Provide the [x, y] coordinate of the cell's center where the given text is located.  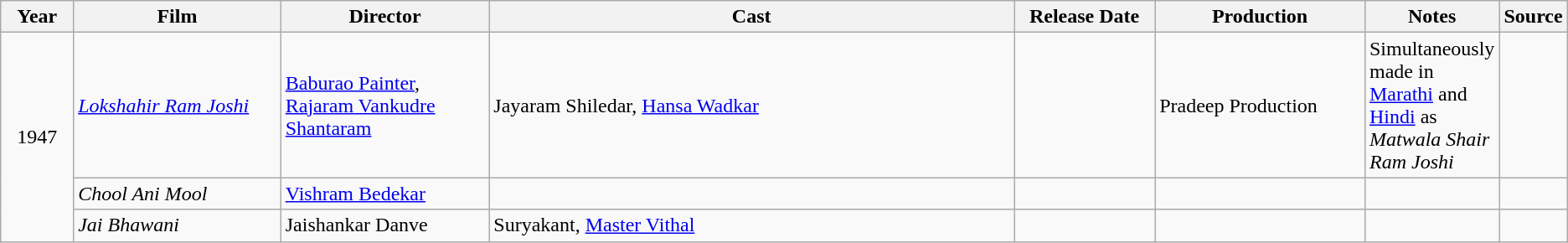
Source [1533, 17]
Jaishankar Danve [385, 225]
Lokshahir Ram Joshi [178, 106]
Jai Bhawani [178, 225]
Vishram Bedekar [385, 194]
Simultaneously made in Marathi and Hindi as Matwala Shair Ram Joshi [1431, 106]
Jayaram Shiledar, Hansa Wadkar [752, 106]
Chool Ani Mool [178, 194]
Year [37, 17]
Cast [752, 17]
Pradeep Production [1260, 106]
1947 [37, 137]
Notes [1431, 17]
Production [1260, 17]
Baburao Painter, Rajaram Vankudre Shantaram [385, 106]
Film [178, 17]
Release Date [1085, 17]
Suryakant, Master Vithal [752, 225]
Director [385, 17]
